Extract the (X, Y) coordinate from the center of the cell holding the provided text.  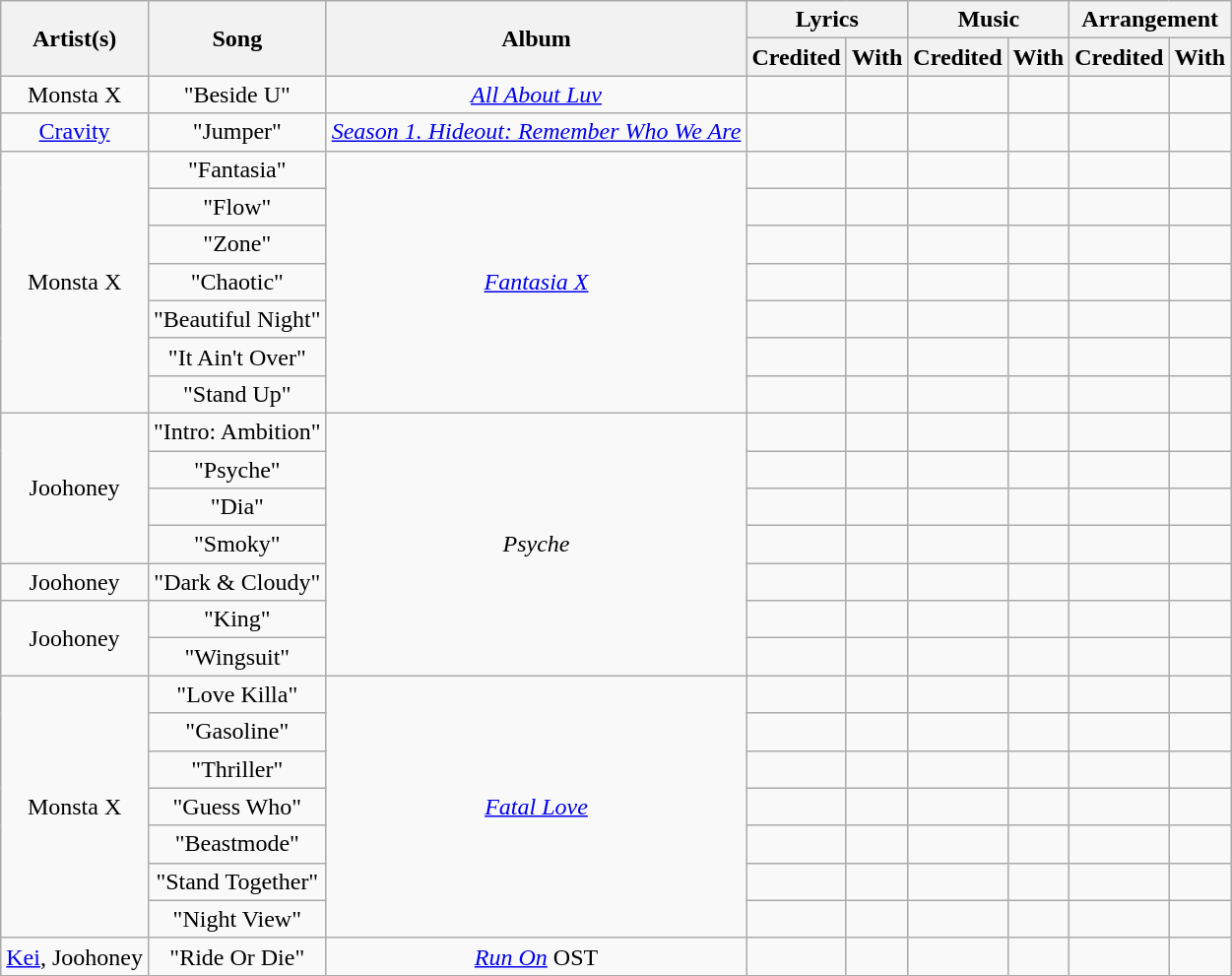
"Beautiful Night" (236, 319)
Cravity (75, 132)
"Jumper" (236, 132)
"Wingsuit" (236, 657)
"Dark & Cloudy" (236, 582)
Song (236, 38)
Psyche (536, 544)
"Chaotic" (236, 282)
"Stand Up" (236, 394)
"Stand Together" (236, 881)
All About Luv (536, 95)
"Beastmode" (236, 844)
"Guess Who" (236, 807)
"Thriller" (236, 769)
Lyrics (827, 20)
"Beside U" (236, 95)
"Gasoline" (236, 732)
"Dia" (236, 507)
Artist(s) (75, 38)
Music (989, 20)
Kei, Joohoney (75, 956)
"Ride Or Die" (236, 956)
"Fantasia" (236, 169)
"Intro: Ambition" (236, 431)
"King" (236, 619)
Season 1. Hideout: Remember Who We Are (536, 132)
Album (536, 38)
"Smoky" (236, 545)
"Love Killa" (236, 694)
Arrangement (1150, 20)
"Flow" (236, 207)
Fantasia X (536, 282)
"Night View" (236, 919)
"It Ain't Over" (236, 357)
Fatal Love (536, 807)
"Psyche" (236, 470)
Run On OST (536, 956)
"Zone" (236, 244)
